For the text-containing cell, return its midpoint in [X, Y] coordinate format. 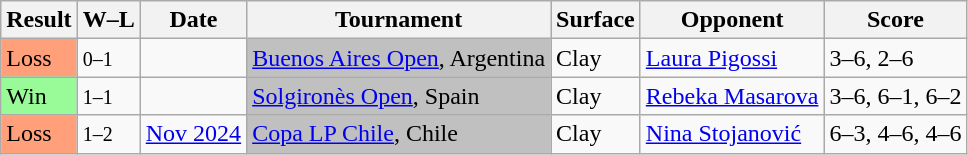
Opponent [732, 20]
3–6, 6–1, 6–2 [896, 96]
Surface [596, 20]
1–2 [108, 134]
W–L [108, 20]
Buenos Aires Open, Argentina [399, 58]
0–1 [108, 58]
Win [39, 96]
6–3, 4–6, 4–6 [896, 134]
3–6, 2–6 [896, 58]
Tournament [399, 20]
Rebeka Masarova [732, 96]
1–1 [108, 96]
Score [896, 20]
Laura Pigossi [732, 58]
Result [39, 20]
Date [193, 20]
Copa LP Chile, Chile [399, 134]
Solgironès Open, Spain [399, 96]
Nov 2024 [193, 134]
Nina Stojanović [732, 134]
